Locate the cell with the specified text and output its (X, Y) center coordinate. 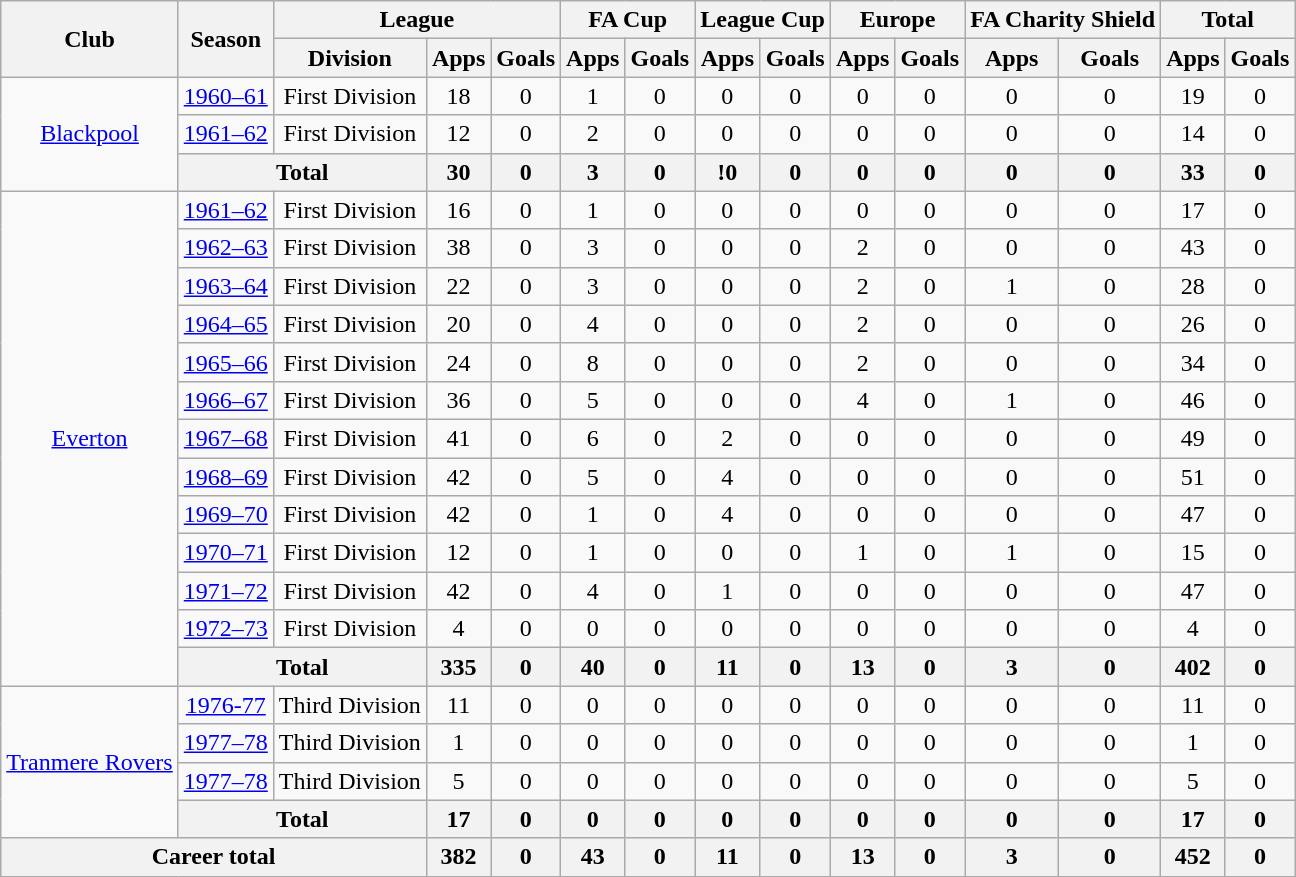
402 (1193, 667)
FA Charity Shield (1063, 20)
38 (458, 248)
1971–72 (226, 591)
16 (458, 210)
League (416, 20)
League Cup (763, 20)
18 (458, 96)
452 (1193, 857)
382 (458, 857)
24 (458, 362)
!0 (728, 172)
Division (350, 58)
19 (1193, 96)
1966–67 (226, 400)
34 (1193, 362)
1962–63 (226, 248)
40 (593, 667)
1960–61 (226, 96)
Everton (90, 438)
Tranmere Rovers (90, 762)
1970–71 (226, 553)
Blackpool (90, 134)
Career total (214, 857)
1963–64 (226, 286)
Season (226, 39)
26 (1193, 324)
1976-77 (226, 705)
49 (1193, 438)
15 (1193, 553)
1972–73 (226, 629)
46 (1193, 400)
22 (458, 286)
1965–66 (226, 362)
41 (458, 438)
1967–68 (226, 438)
Europe (897, 20)
36 (458, 400)
51 (1193, 477)
FA Cup (628, 20)
1964–65 (226, 324)
Club (90, 39)
1968–69 (226, 477)
14 (1193, 134)
30 (458, 172)
20 (458, 324)
33 (1193, 172)
1969–70 (226, 515)
28 (1193, 286)
8 (593, 362)
6 (593, 438)
335 (458, 667)
